Determine the [X, Y] coordinate at the center of the cell enclosing the given text.  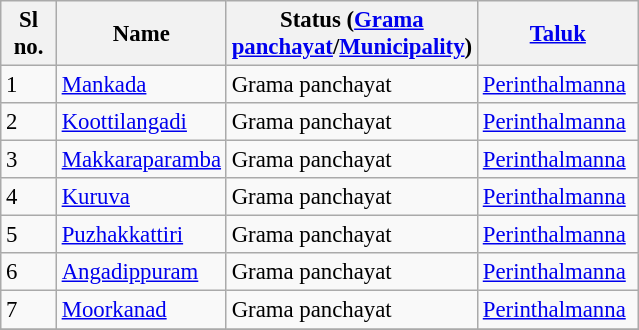
3 [29, 160]
2 [29, 122]
4 [29, 197]
1 [29, 85]
Name [141, 34]
Taluk [558, 34]
Koottilangadi [141, 122]
Kuruva [141, 197]
Puzhakkattiri [141, 235]
Moorkanad [141, 310]
Makkaraparamba [141, 160]
Sl no. [29, 34]
Angadippuram [141, 273]
6 [29, 273]
Mankada [141, 85]
Status (Grama panchayat/Municipality) [352, 34]
5 [29, 235]
7 [29, 310]
